Return the [X, Y] coordinate for the center point of the cell that contains the specified text.  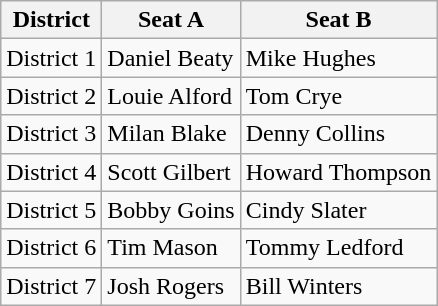
Milan Blake [171, 134]
Bobby Goins [171, 210]
District [52, 20]
District 2 [52, 96]
District 3 [52, 134]
Daniel Beaty [171, 58]
Cindy Slater [338, 210]
District 7 [52, 286]
Tommy Ledford [338, 248]
Seat A [171, 20]
District 5 [52, 210]
Josh Rogers [171, 286]
Denny Collins [338, 134]
Louie Alford [171, 96]
Tom Crye [338, 96]
Scott Gilbert [171, 172]
Bill Winters [338, 286]
Tim Mason [171, 248]
Seat B [338, 20]
District 6 [52, 248]
District 4 [52, 172]
Howard Thompson [338, 172]
Mike Hughes [338, 58]
District 1 [52, 58]
